Identify which cell holds the provided text, then report its [x, y] central coordinate. 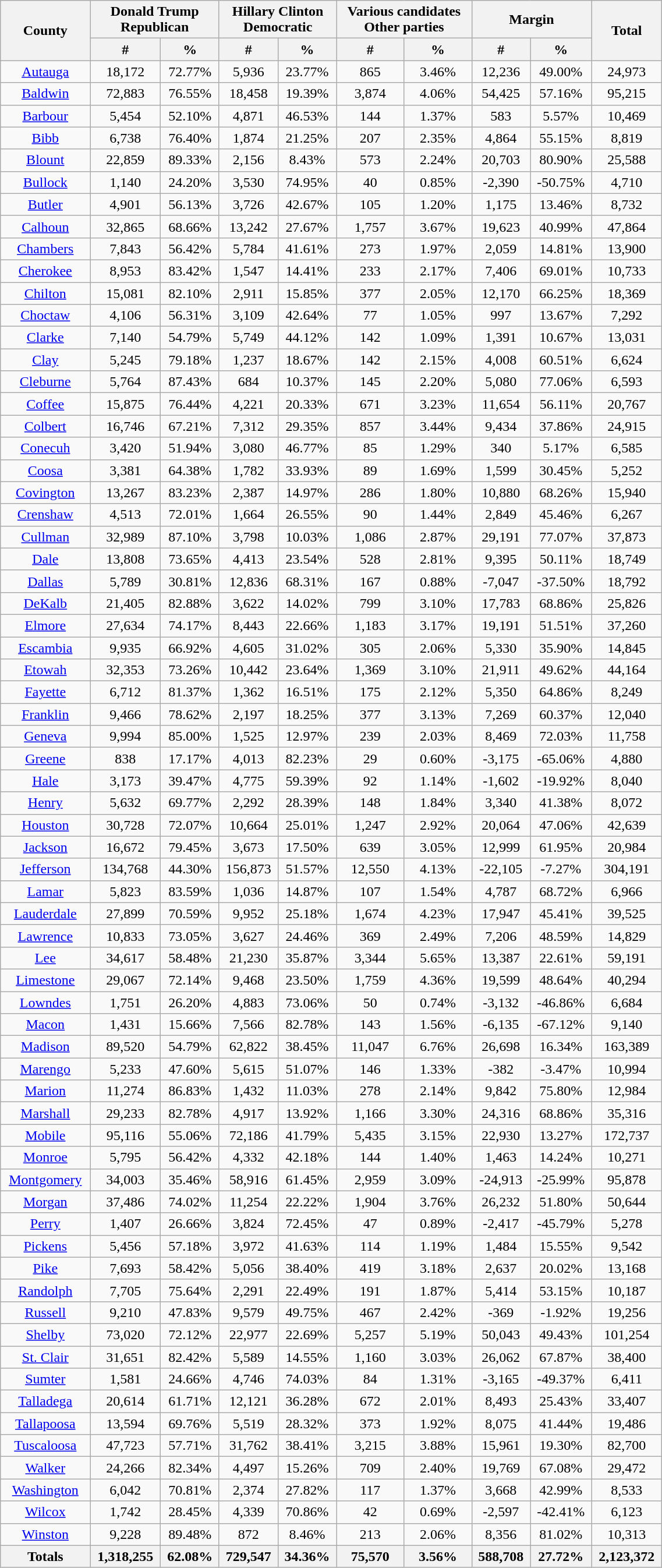
4.23% [438, 914]
53.15% [561, 1290]
20,703 [501, 160]
1.80% [438, 493]
75,570 [370, 1556]
239 [370, 737]
17,947 [501, 914]
583 [501, 116]
49.43% [561, 1335]
42,639 [626, 825]
22.66% [307, 625]
1.20% [438, 204]
16.51% [307, 692]
Lowndes [45, 1002]
2.87% [438, 537]
1.44% [438, 515]
82.88% [190, 603]
Russell [45, 1312]
13,387 [501, 958]
Margin [532, 20]
340 [501, 448]
47,723 [126, 1446]
13.46% [561, 204]
5,233 [126, 1069]
38.45% [307, 1047]
Lauderdale [45, 914]
25.43% [561, 1401]
14.24% [561, 1158]
47.83% [190, 1312]
5,252 [626, 470]
5.65% [438, 958]
1,140 [126, 182]
County [45, 30]
-19.92% [561, 781]
70.86% [307, 1512]
66.25% [561, 293]
69.76% [190, 1424]
49.00% [561, 72]
4,413 [248, 559]
3.13% [438, 714]
20.02% [561, 1268]
672 [370, 1401]
1,369 [370, 670]
Elmore [45, 625]
47.06% [561, 825]
3,673 [248, 847]
Barbour [45, 116]
15,961 [501, 1446]
146 [370, 1069]
Baldwin [45, 94]
2,959 [370, 1180]
41.63% [307, 1246]
278 [370, 1091]
15,940 [626, 493]
Cullman [45, 537]
15.55% [561, 1246]
2.05% [438, 293]
72.01% [190, 515]
10,187 [626, 1290]
15,875 [126, 404]
1,547 [248, 271]
29,233 [126, 1113]
5,456 [126, 1246]
2,123,372 [626, 1556]
12.97% [307, 737]
12,550 [370, 869]
3,420 [126, 448]
1,432 [248, 1091]
1.09% [438, 338]
22.69% [307, 1335]
76.55% [190, 94]
13,031 [626, 338]
8,493 [501, 1401]
75.64% [190, 1290]
29,472 [626, 1468]
Franklin [45, 714]
5,589 [248, 1357]
1,759 [370, 980]
32,865 [126, 226]
2.15% [438, 360]
3.76% [438, 1202]
3,668 [501, 1490]
13,594 [126, 1424]
3.18% [438, 1268]
3,344 [370, 958]
1,599 [501, 470]
Talladega [45, 1401]
Jackson [45, 847]
3.30% [438, 1113]
4,332 [248, 1158]
23.77% [307, 72]
77.07% [561, 537]
Cleburne [45, 382]
-42.41% [561, 1512]
5,519 [248, 1424]
22.61% [561, 958]
73,020 [126, 1335]
Bullock [45, 182]
60.37% [561, 714]
14.55% [307, 1357]
3.46% [438, 72]
50,043 [501, 1335]
19,191 [501, 625]
DeKalb [45, 603]
1.40% [438, 1158]
3.88% [438, 1446]
24,973 [626, 72]
117 [370, 1490]
67.21% [190, 426]
85.00% [190, 737]
4,746 [248, 1379]
8,953 [126, 271]
1,160 [370, 1357]
11,654 [501, 404]
4,880 [626, 759]
14,845 [626, 648]
9,466 [126, 714]
12,121 [248, 1401]
671 [370, 404]
9,140 [626, 1025]
286 [370, 493]
6,585 [626, 448]
5,749 [248, 338]
9,468 [248, 980]
4,864 [501, 138]
3.09% [438, 1180]
30.81% [190, 581]
1,581 [126, 1379]
3,622 [248, 603]
5,936 [248, 72]
5.19% [438, 1335]
8,533 [626, 1490]
143 [370, 1025]
28.32% [307, 1424]
1,407 [126, 1224]
10.67% [561, 338]
14.87% [307, 891]
-2,417 [501, 1224]
2,374 [248, 1490]
87.43% [190, 382]
2.20% [438, 382]
2,637 [501, 1268]
19,599 [501, 980]
1.84% [438, 803]
4,871 [248, 116]
684 [248, 382]
32,353 [126, 670]
Fayette [45, 692]
38,400 [626, 1357]
8,819 [626, 138]
10,271 [626, 1158]
5,278 [626, 1224]
213 [370, 1534]
33.93% [307, 470]
49.75% [307, 1312]
3.67% [438, 226]
997 [501, 316]
Clarke [45, 338]
Various candidatesOther parties [404, 20]
10.37% [307, 382]
2,197 [248, 714]
10,469 [626, 116]
9,952 [248, 914]
1,874 [248, 138]
9,434 [501, 426]
22,930 [501, 1135]
50.11% [561, 559]
729,547 [248, 1556]
2,291 [248, 1290]
5,080 [501, 382]
13.27% [561, 1135]
75.80% [561, 1091]
-2,390 [501, 182]
34,003 [126, 1180]
3,381 [126, 470]
4,787 [501, 891]
54,425 [501, 94]
79.18% [190, 360]
56.13% [190, 204]
Choctaw [45, 316]
0.85% [438, 182]
0.69% [438, 1512]
22,977 [248, 1335]
Calhoun [45, 226]
1,904 [370, 1202]
-49.37% [561, 1379]
Montgomery [45, 1180]
-3.47% [561, 1069]
47 [370, 1224]
77 [370, 316]
3,173 [126, 781]
-7,047 [501, 581]
35.90% [561, 648]
3.23% [438, 404]
-382 [501, 1069]
28.45% [190, 1512]
Monroe [45, 1158]
6,738 [126, 138]
15.26% [307, 1468]
-50.75% [561, 182]
27,899 [126, 914]
Cherokee [45, 271]
3,215 [370, 1446]
Escambia [45, 648]
16.34% [561, 1047]
41.61% [307, 249]
9,542 [626, 1246]
Hillary ClintonDemocratic [277, 20]
7,292 [626, 316]
-369 [501, 1312]
1,431 [126, 1025]
41.44% [561, 1424]
70.81% [190, 1490]
2.81% [438, 559]
17.50% [307, 847]
Mobile [45, 1135]
6,684 [626, 1002]
Winston [45, 1534]
3.05% [438, 847]
-6,135 [501, 1025]
4,339 [248, 1512]
Chambers [45, 249]
Tallapoosa [45, 1424]
27.67% [307, 226]
2.42% [438, 1312]
8,469 [501, 737]
73.05% [190, 936]
9,210 [126, 1312]
1.05% [438, 316]
4.36% [438, 980]
72.14% [190, 980]
172,737 [626, 1135]
69.77% [190, 803]
82.10% [190, 293]
29,067 [126, 980]
26.55% [307, 515]
7,312 [248, 426]
18.67% [307, 360]
47,864 [626, 226]
18,369 [626, 293]
89.48% [190, 1534]
1.87% [438, 1290]
1,391 [501, 338]
0.89% [438, 1224]
38.40% [307, 1268]
45.41% [561, 914]
51.94% [190, 448]
34,617 [126, 958]
68.72% [561, 891]
82.42% [190, 1357]
528 [370, 559]
101,254 [626, 1335]
72.03% [561, 737]
1.33% [438, 1069]
207 [370, 138]
81.02% [561, 1534]
18,172 [126, 72]
11,047 [370, 1047]
8,075 [501, 1424]
Donald TrumpRepublican [155, 20]
St. Clair [45, 1357]
41.38% [561, 803]
2,849 [501, 515]
-3,132 [501, 1002]
40,294 [626, 980]
1,463 [501, 1158]
4.06% [438, 94]
10,833 [126, 936]
26,698 [501, 1047]
Geneva [45, 737]
27,634 [126, 625]
73.26% [190, 670]
865 [370, 72]
87.10% [190, 537]
588,708 [501, 1556]
14,829 [626, 936]
-25.99% [561, 1180]
9,994 [126, 737]
6.76% [438, 1047]
72.07% [190, 825]
2.49% [438, 936]
89,520 [126, 1047]
45.46% [561, 515]
18,792 [626, 581]
37.86% [561, 426]
1.69% [438, 470]
Washington [45, 1490]
191 [370, 1290]
82.34% [190, 1468]
23.50% [307, 980]
74.17% [190, 625]
19,486 [626, 1424]
Shelby [45, 1335]
0.88% [438, 581]
5,454 [126, 116]
41.79% [307, 1135]
49.62% [561, 670]
Coffee [45, 404]
3,798 [248, 537]
30.45% [561, 470]
Randolph [45, 1290]
76.44% [190, 404]
9,228 [126, 1534]
25,588 [626, 160]
59.39% [307, 781]
14.97% [307, 493]
6,411 [626, 1379]
Hale [45, 781]
12,236 [501, 72]
5,632 [126, 803]
-7.27% [561, 869]
5,056 [248, 1268]
72,883 [126, 94]
7,406 [501, 271]
55.15% [561, 138]
68.31% [307, 581]
2,059 [501, 249]
5,795 [126, 1158]
83.23% [190, 493]
Etowah [45, 670]
70.59% [190, 914]
4,605 [248, 648]
1,525 [248, 737]
26,232 [501, 1202]
2.01% [438, 1401]
4,710 [626, 182]
74.03% [307, 1379]
39.47% [190, 781]
6,267 [626, 515]
10,994 [626, 1069]
3,824 [248, 1224]
13,267 [126, 493]
467 [370, 1312]
56.31% [190, 316]
7,206 [501, 936]
1,175 [501, 204]
5,330 [501, 648]
1,318,255 [126, 1556]
Henry [45, 803]
78.62% [190, 714]
50 [370, 1002]
27.72% [561, 1556]
51.57% [307, 869]
4,013 [248, 759]
57.18% [190, 1246]
-3,165 [501, 1379]
31.02% [307, 648]
83.42% [190, 271]
42.18% [307, 1158]
24,915 [626, 426]
Perry [45, 1224]
33,407 [626, 1401]
Wilcox [45, 1512]
21.25% [307, 138]
50,644 [626, 1202]
13,808 [126, 559]
2,911 [248, 293]
1,086 [370, 537]
68.26% [561, 493]
5,784 [248, 249]
69.01% [561, 271]
89 [370, 470]
40.99% [561, 226]
3.03% [438, 1357]
-3,175 [501, 759]
86.83% [190, 1091]
Crenshaw [45, 515]
5,414 [501, 1290]
1,166 [370, 1113]
Dallas [45, 581]
10,313 [626, 1534]
22,859 [126, 160]
3,109 [248, 316]
5,257 [370, 1335]
80.90% [561, 160]
-65.06% [561, 759]
66.92% [190, 648]
2.03% [438, 737]
Houston [45, 825]
Colbert [45, 426]
46.53% [307, 116]
95,215 [626, 94]
10,733 [626, 271]
73.65% [190, 559]
6,123 [626, 1512]
107 [370, 891]
25.18% [307, 914]
25.01% [307, 825]
1.19% [438, 1246]
4,106 [126, 316]
37,873 [626, 537]
8,732 [626, 204]
44,164 [626, 670]
3,080 [248, 448]
7,843 [126, 249]
22.22% [307, 1202]
Clay [45, 360]
67.08% [561, 1468]
1,757 [370, 226]
25,826 [626, 603]
13,900 [626, 249]
9,842 [501, 1091]
46.77% [307, 448]
32,989 [126, 537]
72,186 [248, 1135]
58,916 [248, 1180]
12,984 [626, 1091]
38.41% [307, 1446]
19,256 [626, 1312]
2.17% [438, 271]
3,972 [248, 1246]
1.29% [438, 448]
4,008 [501, 360]
23.64% [307, 670]
273 [370, 249]
Marion [45, 1091]
145 [370, 382]
5,789 [126, 581]
4,221 [248, 404]
26.66% [190, 1224]
-1,602 [501, 781]
3,530 [248, 182]
57.71% [190, 1446]
16,746 [126, 426]
2.24% [438, 160]
82,700 [626, 1446]
19.30% [561, 1446]
18,749 [626, 559]
14.41% [307, 271]
89.33% [190, 160]
24.66% [190, 1379]
6,593 [626, 382]
42.64% [307, 316]
3.17% [438, 625]
163,389 [626, 1047]
90 [370, 515]
2.14% [438, 1091]
Total [626, 30]
42.99% [561, 1490]
Macon [45, 1025]
Morgan [45, 1202]
Covington [45, 493]
5,764 [126, 382]
2.12% [438, 692]
9,935 [126, 648]
7,566 [248, 1025]
1.54% [438, 891]
799 [370, 603]
68.66% [190, 226]
1,362 [248, 692]
1,664 [248, 515]
20,767 [626, 404]
0.74% [438, 1002]
Bibb [45, 138]
Marengo [45, 1069]
Pike [45, 1268]
3,627 [248, 936]
1,742 [126, 1512]
1.92% [438, 1424]
Lee [45, 958]
62,822 [248, 1047]
114 [370, 1246]
Autauga [45, 72]
4,513 [126, 515]
639 [370, 847]
84 [370, 1379]
175 [370, 692]
2.35% [438, 138]
1,484 [501, 1246]
6,042 [126, 1490]
8,249 [626, 692]
39,525 [626, 914]
15,081 [126, 293]
20,984 [626, 847]
20,064 [501, 825]
872 [248, 1534]
95,116 [126, 1135]
105 [370, 204]
12,999 [501, 847]
29,191 [501, 537]
13.92% [307, 1113]
5.17% [561, 448]
233 [370, 271]
61.71% [190, 1401]
51.07% [307, 1069]
67.87% [561, 1357]
48.64% [561, 980]
Lawrence [45, 936]
22.49% [307, 1290]
2.92% [438, 825]
304,191 [626, 869]
Sumter [45, 1379]
14.81% [561, 249]
16,672 [126, 847]
1.31% [438, 1379]
15.66% [190, 1025]
134,768 [126, 869]
20,614 [126, 1401]
56.11% [561, 404]
305 [370, 648]
74.95% [307, 182]
59,191 [626, 958]
14.02% [307, 603]
13.67% [561, 316]
7,693 [126, 1268]
4,883 [248, 1002]
3,726 [248, 204]
44.12% [307, 338]
3,874 [370, 94]
8.46% [307, 1534]
77.06% [561, 382]
6,712 [126, 692]
-45.79% [561, 1224]
79.45% [190, 847]
42.67% [307, 204]
72.45% [307, 1224]
40 [370, 182]
72.12% [190, 1335]
5,435 [370, 1135]
10,664 [248, 825]
28.39% [307, 803]
23.54% [307, 559]
Pickens [45, 1246]
8.43% [307, 160]
-24,913 [501, 1180]
Marshall [45, 1113]
2,387 [248, 493]
34.36% [307, 1556]
1,782 [248, 470]
26.20% [190, 1002]
19.39% [307, 94]
42 [370, 1512]
-67.12% [561, 1025]
-46.86% [561, 1002]
24,266 [126, 1468]
857 [370, 426]
82.23% [307, 759]
4,901 [126, 204]
373 [370, 1424]
1,674 [370, 914]
51.80% [561, 1202]
Dale [45, 559]
Madison [45, 1047]
Jefferson [45, 869]
61.45% [307, 1180]
58.48% [190, 958]
60.51% [561, 360]
3.15% [438, 1135]
Greene [45, 759]
8,443 [248, 625]
19,769 [501, 1468]
52.10% [190, 116]
369 [370, 936]
419 [370, 1268]
1.14% [438, 781]
15.85% [307, 293]
Blount [45, 160]
4,775 [248, 781]
19,623 [501, 226]
21,405 [126, 603]
11.03% [307, 1091]
-2,597 [501, 1512]
9,395 [501, 559]
Lamar [45, 891]
13,242 [248, 226]
5,245 [126, 360]
-22,105 [501, 869]
3.56% [438, 1556]
7,269 [501, 714]
24.20% [190, 182]
24,316 [501, 1113]
9,579 [248, 1312]
7,140 [126, 338]
57.16% [561, 94]
27.82% [307, 1490]
55.06% [190, 1135]
12,836 [248, 581]
4,917 [248, 1113]
12,170 [501, 293]
17.17% [190, 759]
1.97% [438, 249]
13,168 [626, 1268]
2,292 [248, 803]
18.25% [307, 714]
Walker [45, 1468]
18,458 [248, 94]
167 [370, 581]
35.87% [307, 958]
1.56% [438, 1025]
73.06% [307, 1002]
31,651 [126, 1357]
1,751 [126, 1002]
11,274 [126, 1091]
10,880 [501, 493]
44.30% [190, 869]
36.28% [307, 1401]
2.40% [438, 1468]
11,758 [626, 737]
30,728 [126, 825]
1,036 [248, 891]
5,823 [126, 891]
3.44% [438, 426]
11,254 [248, 1202]
83.59% [190, 891]
48.59% [561, 936]
47.60% [190, 1069]
95,878 [626, 1180]
709 [370, 1468]
148 [370, 803]
21,911 [501, 670]
Butler [45, 204]
37,260 [626, 625]
8,040 [626, 781]
1,183 [370, 625]
Coosa [45, 470]
8,356 [501, 1534]
Totals [45, 1556]
Conecuh [45, 448]
61.95% [561, 847]
5,350 [501, 692]
58.42% [190, 1268]
51.51% [561, 625]
6,624 [626, 360]
Tuscaloosa [45, 1446]
92 [370, 781]
64.86% [561, 692]
7,705 [126, 1290]
21,230 [248, 958]
Limestone [45, 980]
62.08% [190, 1556]
6,966 [626, 891]
35,316 [626, 1113]
4,497 [248, 1468]
2,156 [248, 160]
26,062 [501, 1357]
0.60% [438, 759]
Chilton [45, 293]
1,237 [248, 360]
64.38% [190, 470]
5.57% [561, 116]
31,762 [248, 1446]
37,486 [126, 1202]
74.02% [190, 1202]
29.35% [307, 426]
85 [370, 448]
20.33% [307, 404]
573 [370, 160]
8,072 [626, 803]
24.46% [307, 936]
72.77% [190, 72]
838 [126, 759]
76.40% [190, 138]
12,040 [626, 714]
10,442 [248, 670]
3,340 [501, 803]
10.03% [307, 537]
-1.92% [561, 1312]
156,873 [248, 869]
-37.50% [561, 581]
81.37% [190, 692]
1,247 [370, 825]
29 [370, 759]
5,615 [248, 1069]
4.13% [438, 869]
35.46% [190, 1180]
17,783 [501, 603]
